Provide the (x, y) coordinate of the cell's center where the given text is located.  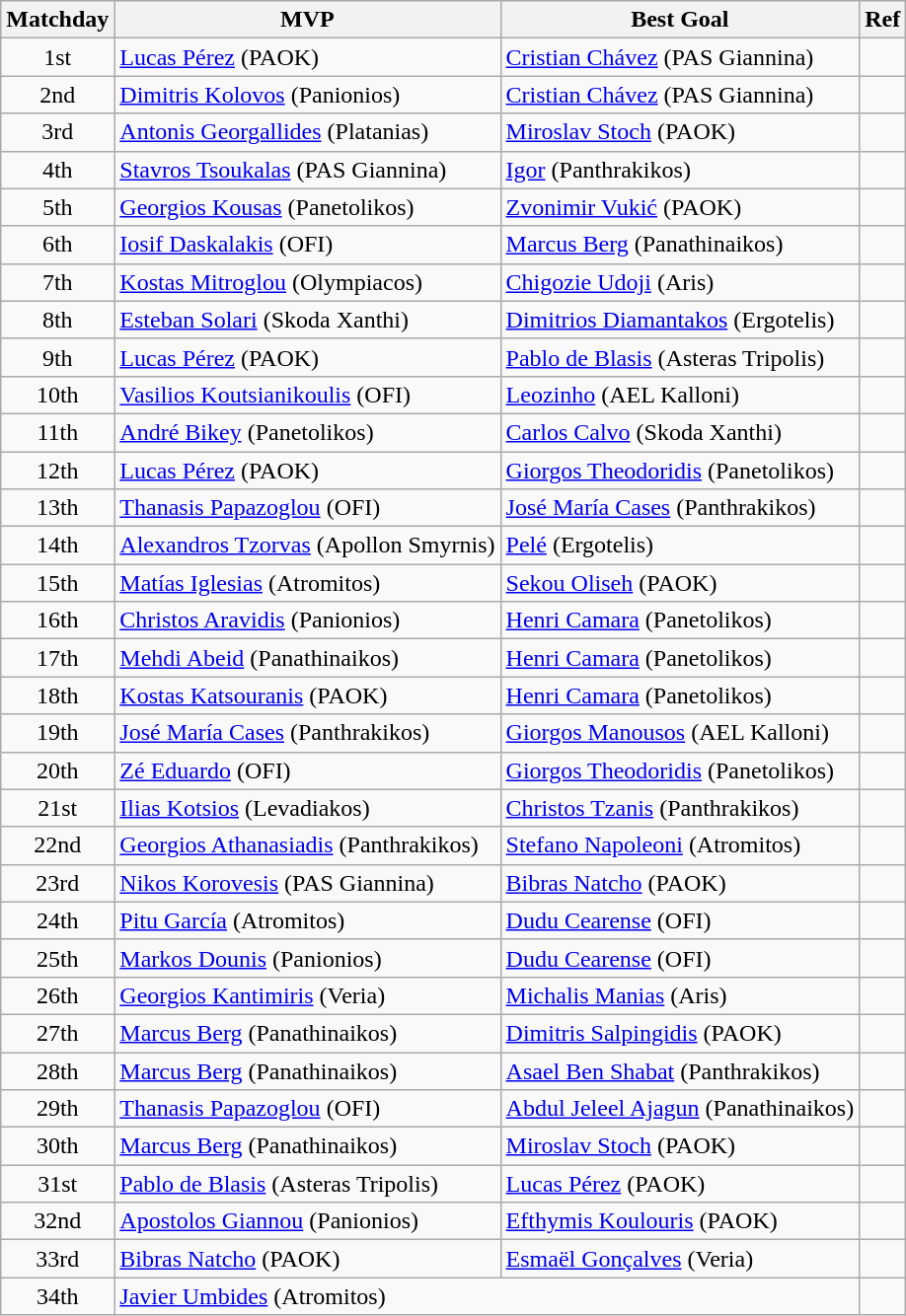
12th (57, 471)
Giorgos Manousos (AEL Kalloni) (680, 733)
Pelé (Ergotelis) (680, 546)
16th (57, 621)
24th (57, 920)
17th (57, 658)
Sekou Oliseh (PAOK) (680, 583)
20th (57, 770)
26th (57, 995)
Nikos Korovesis (PAS Giannina) (308, 883)
Stavros Tsoukalas (PAS Giannina) (308, 170)
Best Goal (680, 20)
Igor (Panthrakikos) (680, 170)
Kostas Mitroglou (Olympiacos) (308, 282)
11th (57, 432)
Zvonimir Vukić (PAOK) (680, 207)
Leozinho (AEL Kalloni) (680, 395)
15th (57, 583)
Vasilios Koutsianikoulis (OFI) (308, 395)
25th (57, 958)
Pitu García (Atromitos) (308, 920)
13th (57, 508)
Ref (882, 20)
22nd (57, 845)
Abdul Jeleel Ajagun (Panathinaikos) (680, 1109)
33rd (57, 1259)
3rd (57, 132)
Dimitris Salpingidis (PAOK) (680, 1033)
4th (57, 170)
1st (57, 57)
5th (57, 207)
14th (57, 546)
Georgios Kousas (Panetolikos) (308, 207)
Esteban Solari (Skoda Xanthi) (308, 320)
9th (57, 357)
18th (57, 695)
6th (57, 245)
Antonis Georgallides (Platanias) (308, 132)
Dimitris Kolovos (Panionios) (308, 95)
10th (57, 395)
Christos Tzanis (Panthrakikos) (680, 808)
Kostas Katsouranis (PAOK) (308, 695)
Iosif Daskalakis (OFI) (308, 245)
7th (57, 282)
Alexandros Tzorvas (Apollon Smyrnis) (308, 546)
Markos Dounis (Panionios) (308, 958)
Matías Iglesias (Atromitos) (308, 583)
27th (57, 1033)
2nd (57, 95)
Stefano Napoleoni (Atromitos) (680, 845)
MVP (308, 20)
Georgios Athanasiadis (Panthrakikos) (308, 845)
André Bikey (Panetolikos) (308, 432)
Christos Aravidis (Panionios) (308, 621)
28th (57, 1070)
30th (57, 1146)
Apostolos Giannou (Panionios) (308, 1221)
Asael Ben Shabat (Panthrakikos) (680, 1070)
Carlos Calvo (Skoda Xanthi) (680, 432)
Michalis Manias (Aris) (680, 995)
23rd (57, 883)
19th (57, 733)
Matchday (57, 20)
32nd (57, 1221)
Georgios Kantimiris (Veria) (308, 995)
Esmaël Gonçalves (Veria) (680, 1259)
Efthymis Koulouris (PAOK) (680, 1221)
Ilias Kotsios (Levadiakos) (308, 808)
8th (57, 320)
Chigozie Udoji (Aris) (680, 282)
Zé Eduardo (OFI) (308, 770)
31st (57, 1184)
Dimitrios Diamantakos (Ergotelis) (680, 320)
29th (57, 1109)
34th (57, 1296)
Mehdi Abeid (Panathinaikos) (308, 658)
Javier Umbides (Atromitos) (488, 1296)
21st (57, 808)
